Identify which cell holds the provided text, then report its [x, y] central coordinate. 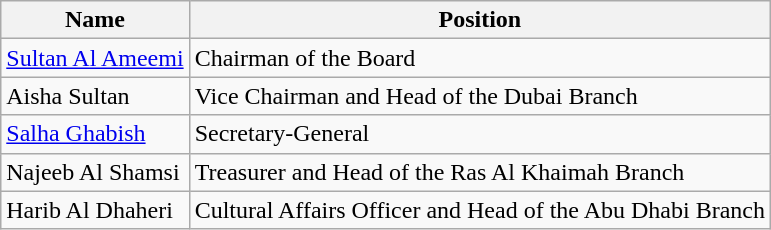
Treasurer and Head of the Ras Al Khaimah Branch [480, 172]
Cultural Affairs Officer and Head of the Abu Dhabi Branch [480, 210]
Secretary-General [480, 134]
Sultan Al Ameemi [95, 58]
Position [480, 20]
Najeeb Al Shamsi [95, 172]
Chairman of the Board [480, 58]
Salha Ghabish [95, 134]
Name [95, 20]
Vice Chairman and Head of the Dubai Branch [480, 96]
Harib Al Dhaheri [95, 210]
Aisha Sultan [95, 96]
